Return (x, y) of the center of cell containing provided text 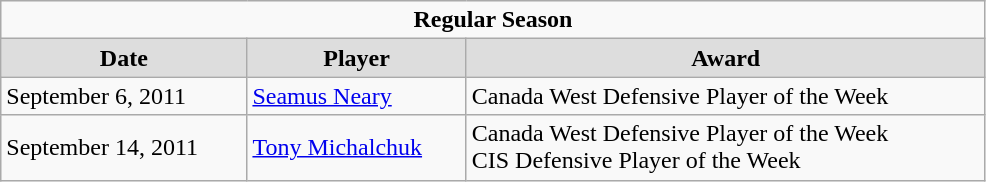
Player (356, 58)
Date (124, 58)
Canada West Defensive Player of the Week (726, 96)
September 6, 2011 (124, 96)
September 14, 2011 (124, 148)
Canada West Defensive Player of the WeekCIS Defensive Player of the Week (726, 148)
Award (726, 58)
Regular Season (493, 20)
Tony Michalchuk (356, 148)
Seamus Neary (356, 96)
